Determine the [X, Y] coordinate at the center of the cell enclosing the given text.  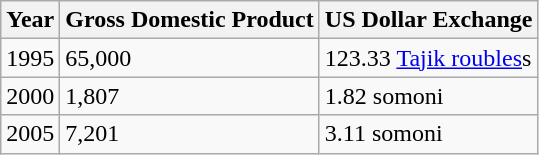
1,807 [190, 96]
1.82 somoni [428, 96]
Gross Domestic Product [190, 20]
US Dollar Exchange [428, 20]
1995 [30, 58]
7,201 [190, 134]
3.11 somoni [428, 134]
Year [30, 20]
123.33 Tajik roubless [428, 58]
2005 [30, 134]
2000 [30, 96]
65,000 [190, 58]
